Extract the [X, Y] coordinate from the center of the cell holding the provided text.  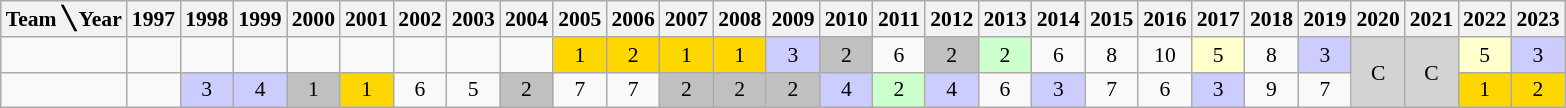
Team ╲ Year [64, 19]
2008 [740, 19]
2005 [580, 19]
9 [1272, 90]
2014 [1058, 19]
2020 [1378, 19]
1999 [260, 19]
1998 [206, 19]
2023 [1538, 19]
10 [1164, 55]
2015 [1112, 19]
2004 [526, 19]
2013 [1004, 19]
2019 [1324, 19]
2006 [632, 19]
1997 [154, 19]
2001 [366, 19]
2012 [952, 19]
2010 [846, 19]
2000 [314, 19]
2011 [899, 19]
2002 [420, 19]
2018 [1272, 19]
2016 [1164, 19]
2009 [792, 19]
2022 [1484, 19]
2003 [474, 19]
2007 [686, 19]
2021 [1432, 19]
2017 [1218, 19]
